Provide the (X, Y) coordinate of the cell's center where the given text is located.  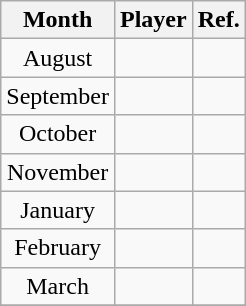
September (58, 96)
Ref. (218, 20)
October (58, 134)
January (58, 210)
March (58, 286)
February (58, 248)
Month (58, 20)
August (58, 58)
Player (153, 20)
November (58, 172)
